Search for the cell housing the specified text and yield its [x, y] center coordinate. 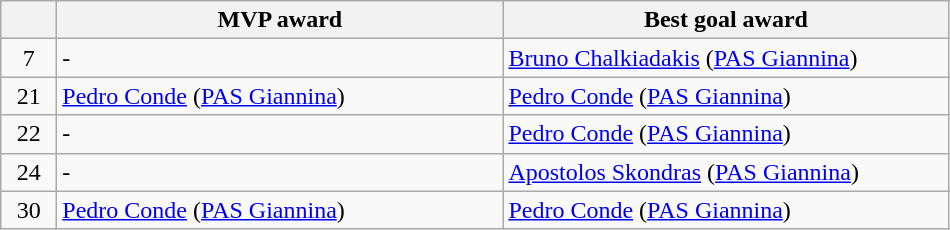
22 [29, 134]
7 [29, 58]
MVP award [280, 20]
Best goal award [726, 20]
Bruno Chalkiadakis (PAS Giannina) [726, 58]
30 [29, 210]
24 [29, 172]
21 [29, 96]
Apostolos Skondras (PAS Giannina) [726, 172]
